Locate the cell with the specified text and output its (X, Y) center coordinate. 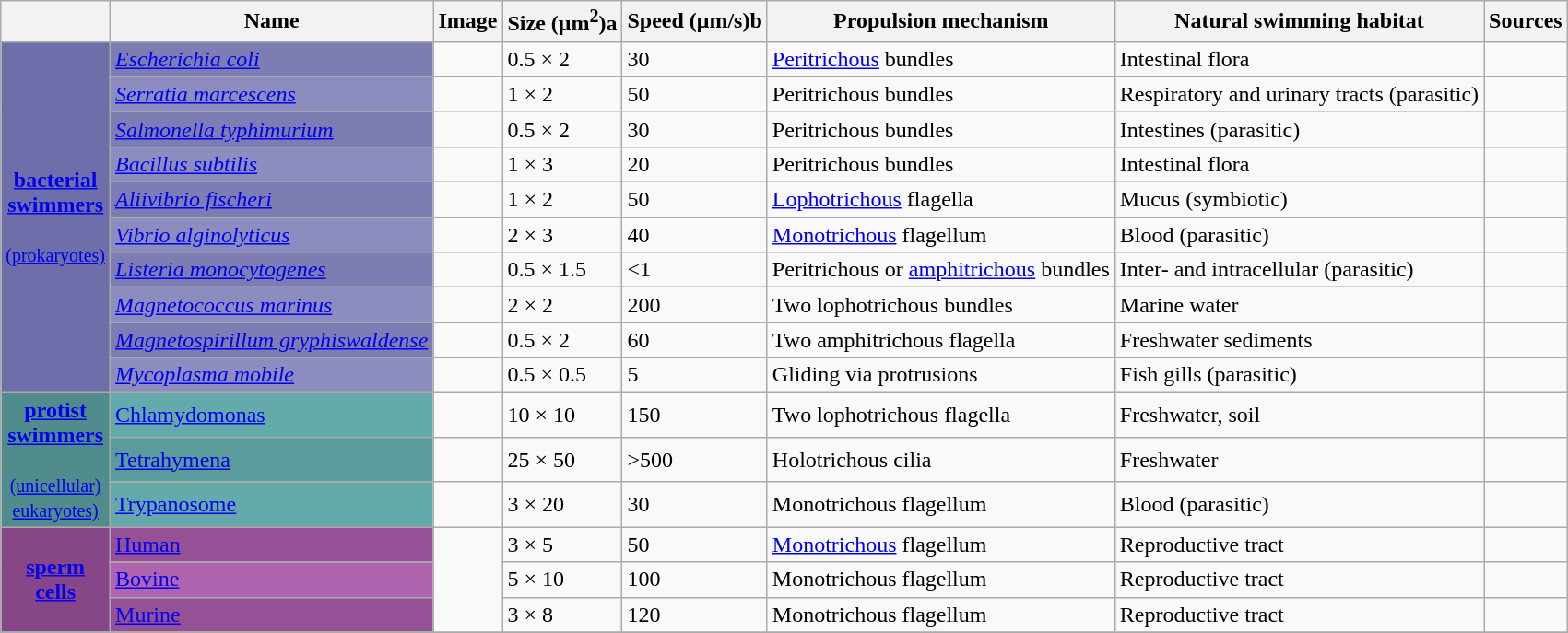
Magnetospirillum gryphiswaldense (272, 340)
3 × 5 (562, 545)
40 (695, 235)
5 × 10 (562, 580)
0.5 × 1.5 (562, 270)
10 × 10 (562, 415)
Bovine (272, 580)
protistswimmers(unicellular)eukaryotes) (55, 460)
Image (468, 22)
Freshwater, soil (1299, 415)
Two amphitrichous flagella (940, 340)
Aliivibrio fischeri (272, 200)
Mucus (symbiotic) (1299, 200)
Vibrio alginolyticus (272, 235)
Murine (272, 615)
200 (695, 305)
Salmonella typhimurium (272, 129)
Chlamydomonas (272, 415)
Serratia marcescens (272, 94)
spermcells (55, 580)
Inter- and intracellular (parasitic) (1299, 270)
Speed (μm/s)b (695, 22)
Two lophotrichous bundles (940, 305)
Peritrichous or amphitrichous bundles (940, 270)
Listeria monocytogenes (272, 270)
0.5 × 0.5 (562, 375)
Human (272, 545)
20 (695, 164)
Freshwater sediments (1299, 340)
Marine water (1299, 305)
Holotrichous cilia (940, 461)
2 × 3 (562, 235)
120 (695, 615)
Mycoplasma mobile (272, 375)
>500 (695, 461)
150 (695, 415)
Two lophotrichous flagella (940, 415)
Natural swimming habitat (1299, 22)
Trypanosome (272, 505)
3 × 20 (562, 505)
bacterialswimmers(prokaryotes) (55, 217)
Sources (1527, 22)
Name (272, 22)
3 × 8 (562, 615)
Lophotrichous flagella (940, 200)
2 × 2 (562, 305)
Magnetococcus marinus (272, 305)
100 (695, 580)
1 × 3 (562, 164)
Size (μm2)a (562, 22)
Propulsion mechanism (940, 22)
Fish gills (parasitic) (1299, 375)
5 (695, 375)
<1 (695, 270)
Tetrahymena (272, 461)
25 × 50 (562, 461)
Bacillus subtilis (272, 164)
Gliding via protrusions (940, 375)
Intestines (parasitic) (1299, 129)
Respiratory and urinary tracts (parasitic) (1299, 94)
Escherichia coli (272, 59)
Freshwater (1299, 461)
60 (695, 340)
